For the text-containing cell, return its midpoint in (X, Y) coordinate format. 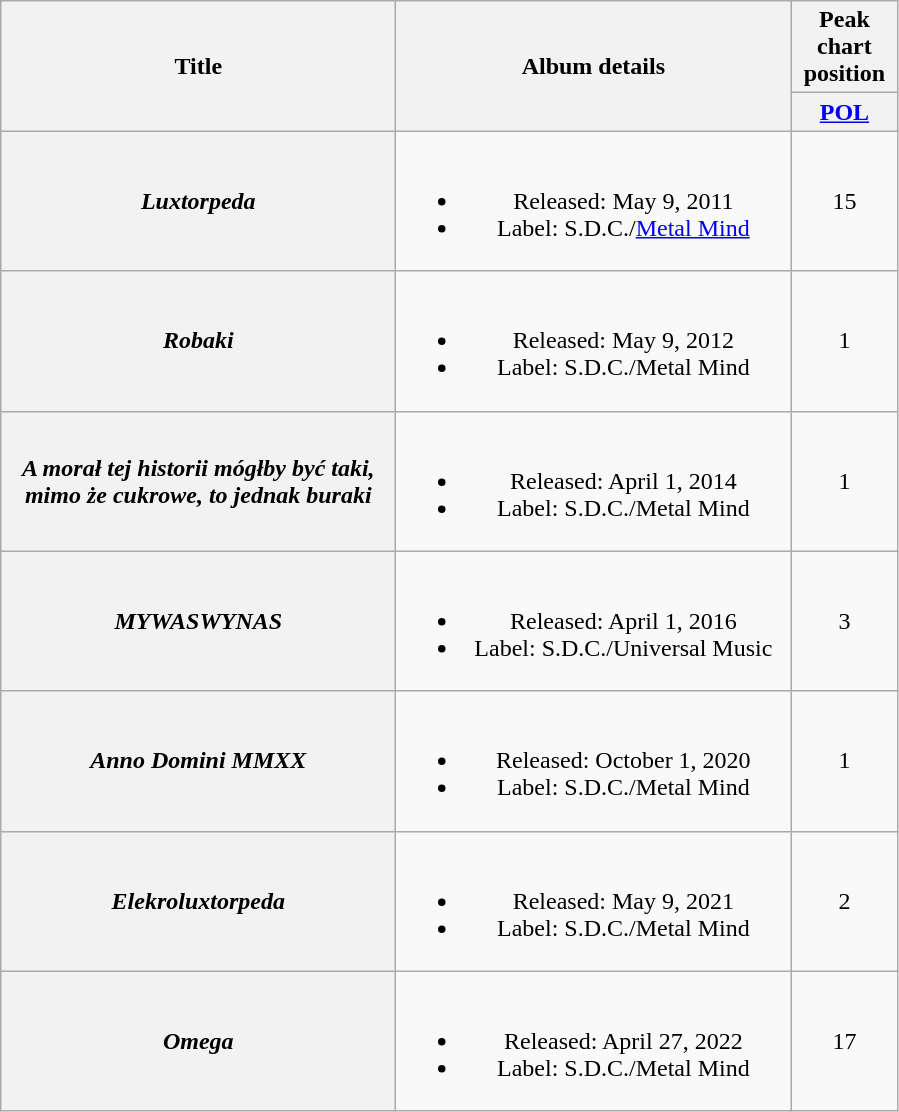
Album details (594, 66)
Released: May 9, 2012Label: S.D.C./Metal Mind (594, 341)
15 (844, 201)
Released: April 1, 2016Label: S.D.C./Universal Music (594, 621)
Released: April 27, 2022Label: S.D.C./Metal Mind (594, 1041)
Elekroluxtorpeda (198, 901)
17 (844, 1041)
A morał tej historii mógłby być taki,mimo że cukrowe, to jednak buraki (198, 481)
Anno Domini MMXX (198, 761)
Released: October 1, 2020Label: S.D.C./Metal Mind (594, 761)
Omega (198, 1041)
MYWASWYNAS (198, 621)
Peak chartposition (844, 47)
Released: May 9, 2011Label: S.D.C./Metal Mind (594, 201)
Title (198, 66)
POL (844, 112)
Released: May 9, 2021Label: S.D.C./Metal Mind (594, 901)
Luxtorpeda (198, 201)
3 (844, 621)
2 (844, 901)
Robaki (198, 341)
Released: April 1, 2014Label: S.D.C./Metal Mind (594, 481)
